Provide the [X, Y] coordinate of the cell's center where the given text is located.  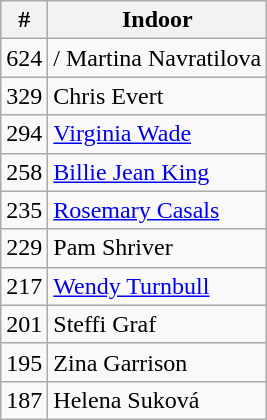
/ Martina Navratilova [158, 58]
217 [24, 286]
Wendy Turnbull [158, 286]
294 [24, 134]
Steffi Graf [158, 324]
201 [24, 324]
258 [24, 172]
Indoor [158, 20]
Zina Garrison [158, 362]
229 [24, 248]
Pam Shriver [158, 248]
195 [24, 362]
329 [24, 96]
# [24, 20]
235 [24, 210]
Helena Suková [158, 400]
624 [24, 58]
Virginia Wade [158, 134]
187 [24, 400]
Chris Evert [158, 96]
Billie Jean King [158, 172]
Rosemary Casals [158, 210]
